Determine the [x, y] coordinate at the center of the cell enclosing the given text.  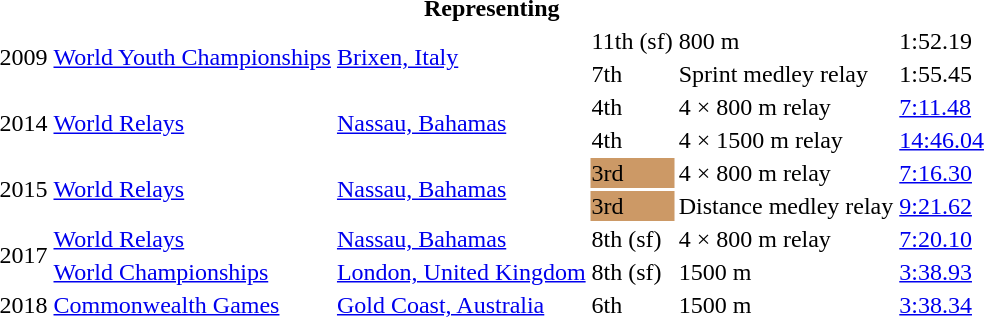
Sprint medley relay [786, 74]
1500 m [786, 272]
World Youth Championships [192, 58]
11th (sf) [632, 41]
4 × 1500 m relay [786, 140]
World Championships [192, 272]
London, United Kingdom [461, 272]
Brixen, Italy [461, 58]
800 m [786, 41]
Distance medley relay [786, 206]
7th [632, 74]
